Capture the cell that displays the provided text and extract its (X, Y) central coordinate. 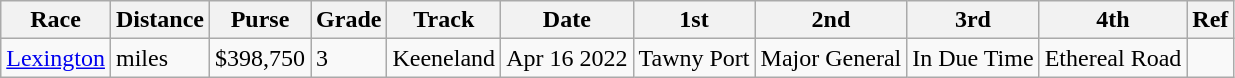
2nd (831, 20)
3 (349, 58)
Ethereal Road (1113, 58)
$398,750 (260, 58)
Tawny Port (694, 58)
miles (160, 58)
Apr 16 2022 (567, 58)
Purse (260, 20)
Lexington (56, 58)
Keeneland (444, 58)
In Due Time (973, 58)
Grade (349, 20)
Race (56, 20)
3rd (973, 20)
Ref (1210, 20)
4th (1113, 20)
Distance (160, 20)
1st (694, 20)
Major General (831, 58)
Date (567, 20)
Track (444, 20)
